Provide the [X, Y] coordinate of the cell's center where the given text is located.  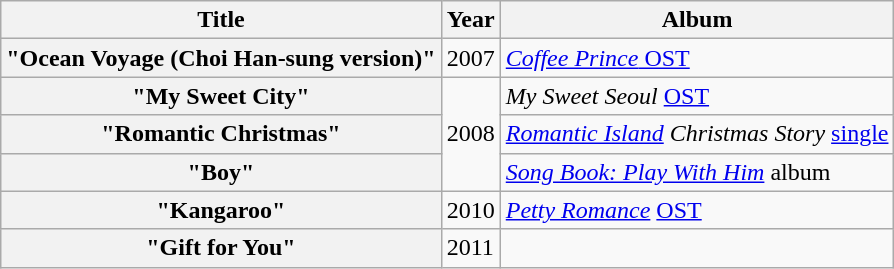
"Gift for You" [221, 248]
Year [470, 20]
2010 [470, 210]
"Romantic Christmas" [221, 134]
2011 [470, 248]
Petty Romance OST [697, 210]
2007 [470, 58]
Title [221, 20]
My Sweet Seoul OST [697, 96]
"Ocean Voyage (Choi Han-sung version)" [221, 58]
"Kangaroo" [221, 210]
Album [697, 20]
Song Book: Play With Him album [697, 172]
2008 [470, 134]
Coffee Prince OST [697, 58]
"My Sweet City" [221, 96]
"Boy" [221, 172]
Romantic Island Christmas Story single [697, 134]
